From the cell containing the given text, extract its center point as [x, y] coordinate. 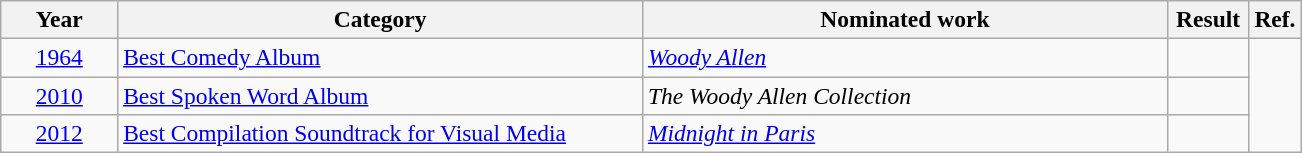
Midnight in Paris [906, 133]
Best Spoken Word Album [380, 95]
2010 [60, 95]
1964 [60, 57]
Result [1208, 19]
Category [380, 19]
The Woody Allen Collection [906, 95]
2012 [60, 133]
Year [60, 19]
Best Comedy Album [380, 57]
Woody Allen [906, 57]
Nominated work [906, 19]
Best Compilation Soundtrack for Visual Media [380, 133]
Ref. [1275, 19]
